Scan for the cell matching the given text and deliver its [X, Y] coordinate at center. 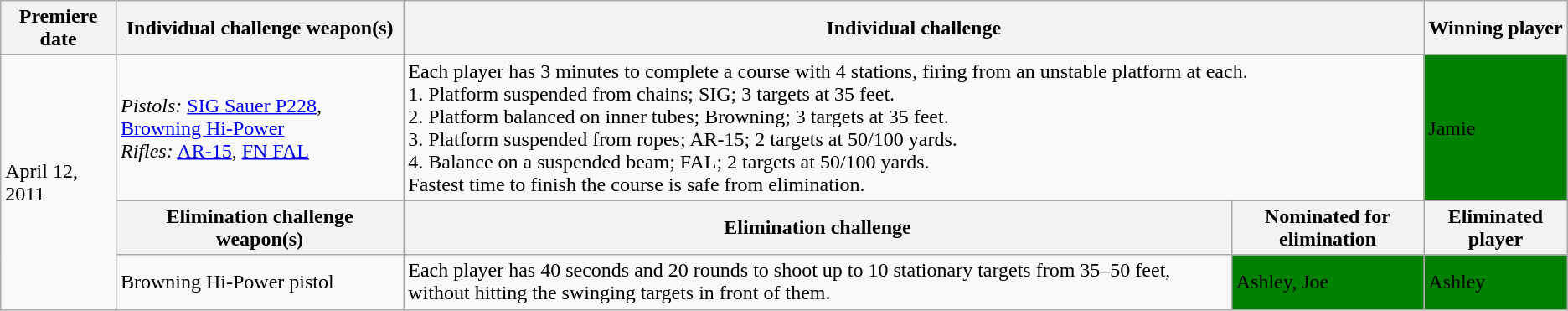
Pistols: SIG Sauer P228, Browning Hi-PowerRifles: AR-15, FN FAL [260, 127]
Ashley [1496, 282]
Nominated for elimination [1328, 228]
Ashley, Joe [1328, 282]
April 12, 2011 [59, 183]
Premiere date [59, 29]
Jamie [1496, 127]
Individual challenge [914, 29]
Eliminated player [1496, 228]
Elimination challenge weapon(s) [260, 228]
Elimination challenge [818, 228]
Individual challenge weapon(s) [260, 29]
Each player has 40 seconds and 20 rounds to shoot up to 10 stationary targets from 35–50 feet, without hitting the swinging targets in front of them. [818, 282]
Browning Hi-Power pistol [260, 282]
Winning player [1496, 29]
